Locate the cell with the specified text and output its [x, y] center coordinate. 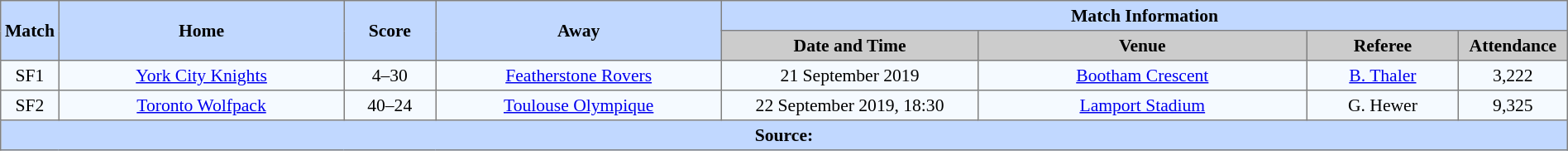
9,325 [1513, 105]
22 September 2019, 18:30 [850, 105]
3,222 [1513, 75]
Match Information [1145, 16]
Match [30, 31]
Score [390, 31]
G. Hewer [1383, 105]
40–24 [390, 105]
York City Knights [202, 75]
Source: [784, 135]
Venue [1142, 46]
SF2 [30, 105]
Bootham Crescent [1142, 75]
21 September 2019 [850, 75]
B. Thaler [1383, 75]
Lamport Stadium [1142, 105]
Away [579, 31]
SF1 [30, 75]
Toronto Wolfpack [202, 105]
Referee [1383, 46]
4–30 [390, 75]
Date and Time [850, 46]
Featherstone Rovers [579, 75]
Toulouse Olympique [579, 105]
Home [202, 31]
Attendance [1513, 46]
